Capture the cell that displays the provided text and extract its (x, y) central coordinate. 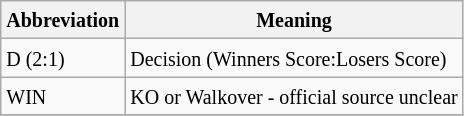
KO or Walkover - official source unclear (294, 96)
D (2:1) (63, 58)
Decision (Winners Score:Losers Score) (294, 58)
Abbreviation (63, 20)
Meaning (294, 20)
WIN (63, 96)
